Provide the (x, y) coordinate of the cell's center where the given text is located.  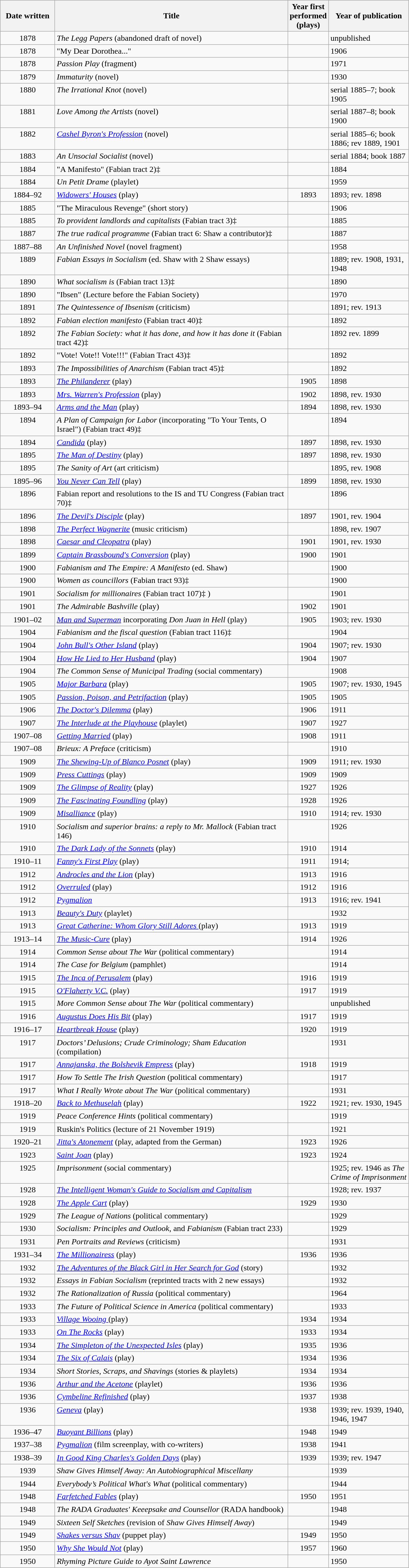
The Philanderer (play) (171, 381)
Year of publication (369, 16)
Why She Would Not (play) (171, 1548)
1889 (28, 264)
1913–14 (28, 939)
1964 (369, 1293)
1937 (308, 1397)
1889; rev. 1908, 1931, 1948 (369, 264)
1951 (369, 1496)
Cashel Byron's Profession (novel) (171, 139)
1910–11 (28, 861)
Title (171, 16)
The Legg Papers (abandoned draft of novel) (171, 38)
Heartbreak House (play) (171, 1029)
Back to Methuselah (play) (171, 1103)
Androcles and the Lion (play) (171, 874)
Mrs. Warren's Profession (play) (171, 394)
More Common Sense about The War (political commentary) (171, 1003)
The League of Nations (political commentary) (171, 1216)
Village Wooing (play) (171, 1319)
1892 rev. 1899 (369, 338)
1918 (308, 1064)
1925 (28, 1173)
Jitta's Atonement (play, adapted from the German) (171, 1142)
1891 (28, 307)
Misalliance (play) (171, 813)
John Bull's Other Island (play) (171, 645)
1939; rev. 1947 (369, 1458)
Doctors’ Delusions; Crude Criminology; Sham Education (compilation) (171, 1047)
1891; rev. 1913 (369, 307)
Shaw Gives Himself Away: An Autobiographical Miscellany (171, 1471)
Passion Play (fragment) (171, 64)
Beauty's Duty (playlet) (171, 913)
The Simpleton of the Unexpected Isles (play) (171, 1345)
Shakes versus Shav (puppet play) (171, 1535)
Everybody’s Political What's What (political commentary) (171, 1483)
serial 1885–6; book 1886; rev 1889, 1901 (369, 139)
serial 1887–8; book 1900 (369, 116)
In Good King Charles's Golden Days (play) (171, 1458)
The Devil's Disciple (play) (171, 516)
Socialism and superior brains: a reply to Mr. Mallock (Fabian tract 146) (171, 831)
A Plan of Campaign for Labor (incorporating "To Your Tents, O Israel") (Fabian tract 49)‡ (171, 425)
1914; rev. 1930 (369, 813)
Date written (28, 16)
How To Settle The Irish Question (political commentary) (171, 1077)
The Fascinating Foundling (play) (171, 800)
The true radical programme (Fabian tract 6: Shaw a contributor)‡ (171, 234)
Caesar and Cleopatra (play) (171, 542)
Sixteen Self Sketches (revision of Shaw Gives Himself Away) (171, 1522)
"Vote! Vote!! Vote!!!" (Fabian Tract 43)‡ (171, 355)
Geneva (play) (171, 1414)
Overruled (play) (171, 887)
How He Lied to Her Husband (play) (171, 658)
Buoyant Billions (play) (171, 1432)
Rhyming Picture Guide to Ayot Saint Lawrence (171, 1561)
Common Sense about The War (political commentary) (171, 952)
1937–38 (28, 1445)
The Quintessence of Ibsenism (criticism) (171, 307)
1959 (369, 182)
Arms and the Man (play) (171, 407)
1883 (28, 156)
The Inca of Perusalem (play) (171, 978)
serial 1885–7; book 1905 (369, 94)
Fabian election manifesto (Fabian tract 40)‡ (171, 320)
Augustus Does His Bit (play) (171, 1016)
1921 (369, 1129)
Widowers' Houses (play) (171, 195)
1901, rev. 1904 (369, 516)
On The Rocks (play) (171, 1332)
Fabianism and the fiscal question (Fabian tract 116)‡ (171, 632)
1898, rev. 1907 (369, 529)
Great Catherine: Whom Glory Still Adores (play) (171, 926)
To provident landlords and capitalists (Fabian tract 3)‡ (171, 221)
1971 (369, 64)
What socialism is (Fabian tract 13)‡ (171, 282)
An Unfinished Novel (novel fragment) (171, 247)
Pen Portraits and Reviews (criticism) (171, 1242)
The Sanity of Art (art criticism) (171, 468)
Captain Brassbound's Conversion (play) (171, 555)
"The Miraculous Revenge" (short story) (171, 208)
1911; rev. 1930 (369, 762)
1914; (369, 861)
Arthur and the Acetone (playlet) (171, 1384)
serial 1884; book 1887 (369, 156)
1936–47 (28, 1432)
1939; rev. 1939, 1940, 1946, 1947 (369, 1414)
What I Really Wrote about The War (political commentary) (171, 1090)
1918–20 (28, 1103)
Socialism: Principles and Outlook, and Fabianism (Fabian tract 233) (171, 1229)
1922 (308, 1103)
Year first performed (plays) (308, 16)
Getting Married (play) (171, 736)
1884–92 (28, 195)
Saint Joan (play) (171, 1155)
1938–39 (28, 1458)
The Rationalization of Russia (political commentary) (171, 1293)
Fabian report and resolutions to the IS and TU Congress (Fabian tract 70)‡ (171, 499)
1901–02 (28, 619)
Farfetched Fables (play) (171, 1496)
1916; rev. 1941 (369, 900)
"Ibsen" (Lecture before the Fabian Society) (171, 295)
Ruskin's Politics (lecture of 21 November 1919) (171, 1129)
Essays in Fabian Socialism (reprinted tracts with 2 new essays) (171, 1280)
1928; rev. 1937 (369, 1190)
1935 (308, 1345)
The Common Sense of Municipal Trading (social commentary) (171, 671)
Imprisonment (social commentary) (171, 1173)
The Man of Destiny (play) (171, 455)
The Admirable Bashville (play) (171, 606)
Annajanska, the Bolshevik Empress (play) (171, 1064)
1916–17 (28, 1029)
Press Cuttings (play) (171, 774)
Fabian Essays in Socialism (ed. Shaw with 2 Shaw essays) (171, 264)
1907; rev. 1930 (369, 645)
Short Stories, Scraps, and Shavings (stories & playlets) (171, 1371)
1903; rev. 1930 (369, 619)
The Perfect Wagnerite (music criticism) (171, 529)
1920–21 (28, 1142)
Pygmalion (171, 900)
An Unsocial Socialist (novel) (171, 156)
Un Petit Drame (playlet) (171, 182)
1895–96 (28, 481)
1879 (28, 77)
Major Barbara (play) (171, 684)
Love Among the Artists (novel) (171, 116)
The RADA Graduates' Keeepsake and Counsellor (RADA handbook) (171, 1509)
Man and Superman incorporating Don Juan in Hell (play) (171, 619)
1925; rev. 1946 as The Crime of Imprisonment (369, 1173)
Women as councillors (Fabian tract 93)‡ (171, 581)
Pygmalion (film screenplay, with co-writers) (171, 1445)
Peace Conference Hints (political commentary) (171, 1116)
"My Dear Dorothea..." (171, 51)
1880 (28, 94)
The Millionairess (play) (171, 1254)
The Irrational Knot (novel) (171, 94)
Candida (play) (171, 442)
1893–94 (28, 407)
1901, rev. 1930 (369, 542)
The Interlude at the Playhouse (playlet) (171, 723)
1893; rev. 1898 (369, 195)
1970 (369, 295)
1960 (369, 1548)
The Dark Lady of the Sonnets (play) (171, 848)
1924 (369, 1155)
The Intelligent Woman's Guide to Socialism and Capitalism (171, 1190)
The Fabian Society: what it has done, and how it has done it (Fabian tract 42)‡ (171, 338)
1957 (308, 1548)
The Impossibilities of Anarchism (Fabian tract 45)‡ (171, 368)
Passion, Poison, and Petrifaction (play) (171, 697)
The Glimpse of Reality (play) (171, 787)
The Future of Political Science in America (political commentary) (171, 1306)
1958 (369, 247)
You Never Can Tell (play) (171, 481)
The Six of Calais (play) (171, 1358)
Fabianism and The Empire: A Manifesto (ed. Shaw) (171, 568)
1895, rev. 1908 (369, 468)
Immaturity (novel) (171, 77)
The Music-Cure (play) (171, 939)
1931–34 (28, 1254)
1941 (369, 1445)
"A Manifesto" (Fabian tract 2)‡ (171, 169)
The Doctor's Dilemma (play) (171, 710)
Fanny's First Play (play) (171, 861)
O'Flaherty V.C. (play) (171, 991)
1882 (28, 139)
The Apple Cart (play) (171, 1203)
Cymbeline Refinished (play) (171, 1397)
The Adventures of the Black Girl in Her Search for God (story) (171, 1267)
The Case for Belgium (pamphlet) (171, 965)
1920 (308, 1029)
1921; rev. 1930, 1945 (369, 1103)
The Shewing-Up of Blanco Posnet (play) (171, 762)
1887–88 (28, 247)
1881 (28, 116)
Brieux: A Preface (criticism) (171, 749)
1907; rev. 1930, 1945 (369, 684)
Socialism for millionaires (Fabian tract 107)‡ ) (171, 593)
